Capture the cell that displays the provided text and extract its (X, Y) central coordinate. 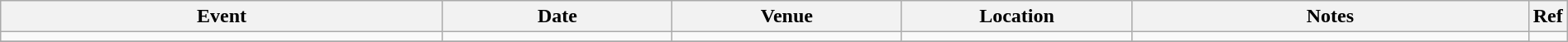
Location (1017, 16)
Ref (1548, 16)
Event (222, 16)
Notes (1330, 16)
Venue (787, 16)
Date (557, 16)
